Search for the cell housing the specified text and yield its [X, Y] center coordinate. 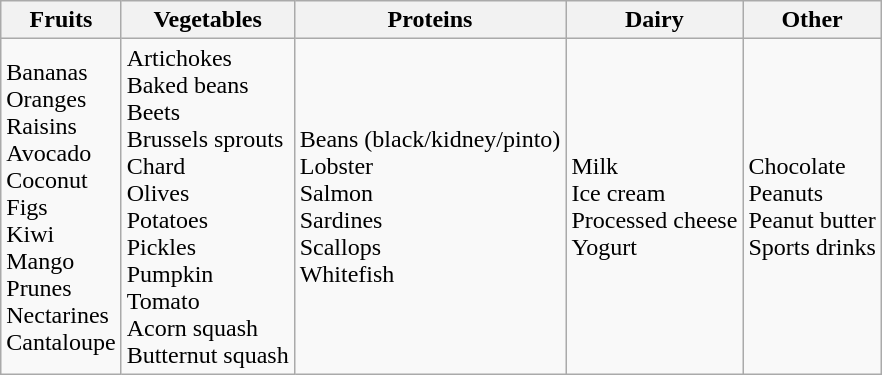
Fruits [61, 20]
Beans (black/kidney/pinto)LobsterSalmonSardinesScallopsWhitefish [430, 206]
ChocolatePeanutsPeanut butterSports drinks [812, 206]
ArtichokesBaked beansBeetsBrussels sproutsChardOlivesPotatoesPicklesPumpkinTomatoAcorn squashButternut squash [208, 206]
Dairy [654, 20]
MilkIce creamProcessed cheeseYogurt [654, 206]
Proteins [430, 20]
BananasOrangesRaisinsAvocadoCoconutFigsKiwiMangoPrunesNectarinesCantaloupe [61, 206]
Vegetables [208, 20]
Other [812, 20]
